Identify which cell holds the provided text, then report its [x, y] central coordinate. 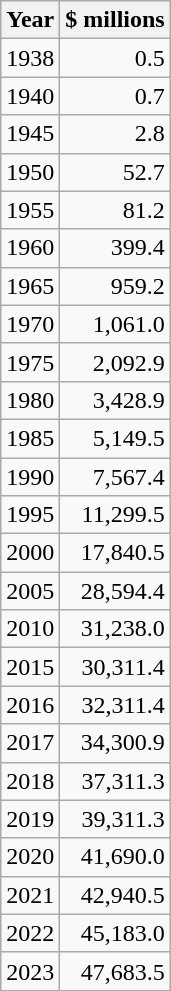
2021 [30, 895]
7,567.4 [115, 477]
28,594.4 [115, 591]
Year [30, 20]
2023 [30, 971]
52.7 [115, 172]
31,238.0 [115, 629]
1950 [30, 172]
1970 [30, 324]
37,311.3 [115, 781]
1940 [30, 96]
2000 [30, 553]
2016 [30, 705]
0.5 [115, 58]
2005 [30, 591]
2022 [30, 933]
3,428.9 [115, 400]
1985 [30, 438]
0.7 [115, 96]
81.2 [115, 210]
11,299.5 [115, 515]
2015 [30, 667]
47,683.5 [115, 971]
30,311.4 [115, 667]
$ millions [115, 20]
2020 [30, 857]
42,940.5 [115, 895]
1938 [30, 58]
17,840.5 [115, 553]
2.8 [115, 134]
1980 [30, 400]
45,183.0 [115, 933]
1975 [30, 362]
2017 [30, 743]
2018 [30, 781]
32,311.4 [115, 705]
1955 [30, 210]
2019 [30, 819]
2,092.9 [115, 362]
1960 [30, 248]
1995 [30, 515]
34,300.9 [115, 743]
41,690.0 [115, 857]
1965 [30, 286]
39,311.3 [115, 819]
1990 [30, 477]
959.2 [115, 286]
399.4 [115, 248]
5,149.5 [115, 438]
1945 [30, 134]
1,061.0 [115, 324]
2010 [30, 629]
